Output the [X, Y] coordinate of the center of the cell containing the given text.  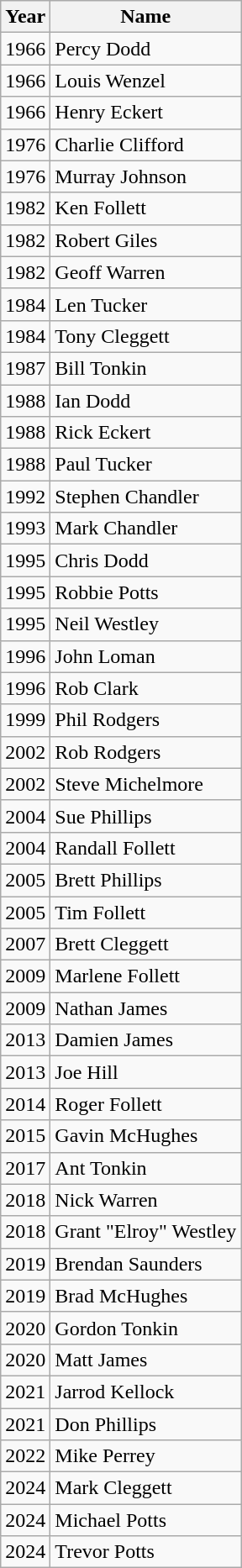
Don Phillips [146, 1424]
Mike Perrey [146, 1456]
Year [25, 17]
Chris Dodd [146, 560]
Ken Follett [146, 208]
2007 [25, 944]
Geoff Warren [146, 272]
Mark Cleggett [146, 1488]
Robert Giles [146, 240]
Tim Follett [146, 912]
Len Tucker [146, 304]
Brad McHughes [146, 1296]
Louis Wenzel [146, 81]
2017 [25, 1168]
Percy Dodd [146, 49]
Brendan Saunders [146, 1264]
1999 [25, 720]
Joe Hill [146, 1072]
Trevor Potts [146, 1552]
Rob Rodgers [146, 752]
Rob Clark [146, 688]
Phil Rodgers [146, 720]
1987 [25, 368]
2014 [25, 1104]
Brett Cleggett [146, 944]
Stephen Chandler [146, 497]
Tony Cleggett [146, 336]
Roger Follett [146, 1104]
Neil Westley [146, 624]
Steve Michelmore [146, 784]
2015 [25, 1136]
Mark Chandler [146, 529]
Jarrod Kellock [146, 1392]
Paul Tucker [146, 465]
1993 [25, 529]
Ian Dodd [146, 401]
Name [146, 17]
Michael Potts [146, 1520]
Robbie Potts [146, 592]
Charlie Clifford [146, 145]
Sue Phillips [146, 816]
1992 [25, 497]
Murray Johnson [146, 176]
Bill Tonkin [146, 368]
John Loman [146, 656]
Marlene Follett [146, 976]
Henry Eckert [146, 113]
Ant Tonkin [146, 1168]
Randall Follett [146, 848]
Brett Phillips [146, 880]
Matt James [146, 1360]
Nathan James [146, 1008]
Nick Warren [146, 1200]
Rick Eckert [146, 433]
Gordon Tonkin [146, 1328]
Damien James [146, 1040]
2022 [25, 1456]
Gavin McHughes [146, 1136]
Grant "Elroy" Westley [146, 1232]
